Extract the (X, Y) coordinate from the center of the cell holding the provided text.  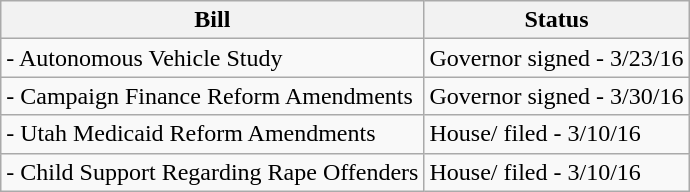
Governor signed - 3/30/16 (556, 96)
- Autonomous Vehicle Study (212, 58)
Bill (212, 20)
- Utah Medicaid Reform Amendments (212, 134)
- Child Support Regarding Rape Offenders (212, 172)
Governor signed - 3/23/16 (556, 58)
- Campaign Finance Reform Amendments (212, 96)
Status (556, 20)
